For the text-containing cell, return its midpoint in (x, y) coordinate format. 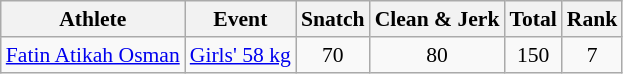
Event (240, 19)
Snatch (333, 19)
70 (333, 55)
7 (592, 55)
Rank (592, 19)
150 (532, 55)
Fatin Atikah Osman (93, 55)
Athlete (93, 19)
Girls' 58 kg (240, 55)
80 (438, 55)
Clean & Jerk (438, 19)
Total (532, 19)
